Extract the (X, Y) coordinate from the center of the cell holding the provided text.  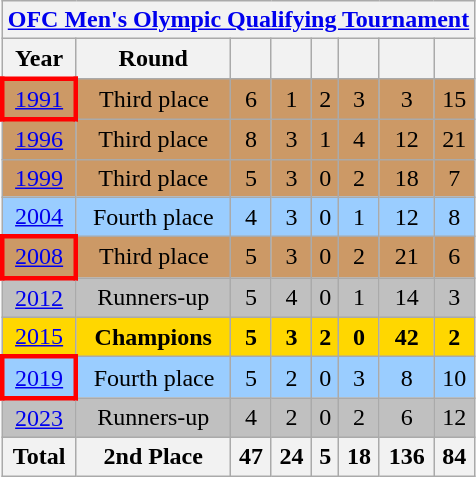
2019 (39, 378)
2015 (39, 337)
7 (454, 178)
10 (454, 378)
Round (154, 59)
1991 (39, 98)
2012 (39, 298)
24 (292, 456)
1996 (39, 139)
1999 (39, 178)
42 (406, 337)
2004 (39, 217)
Total (39, 456)
2023 (39, 418)
47 (252, 456)
15 (454, 98)
2008 (39, 258)
OFC Men's Olympic Qualifying Tournament (238, 20)
Champions (154, 337)
136 (406, 456)
14 (406, 298)
84 (454, 456)
Year (39, 59)
2nd Place (154, 456)
